For the text-containing cell, return its midpoint in (x, y) coordinate format. 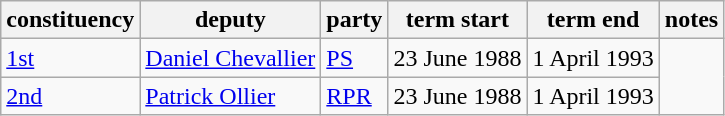
deputy (230, 20)
Daniel Chevallier (230, 58)
party (354, 20)
term start (458, 20)
1st (70, 58)
Patrick Ollier (230, 96)
notes (691, 20)
term end (593, 20)
RPR (354, 96)
constituency (70, 20)
PS (354, 58)
2nd (70, 96)
